From the cell containing the given text, extract its center point as (x, y) coordinate. 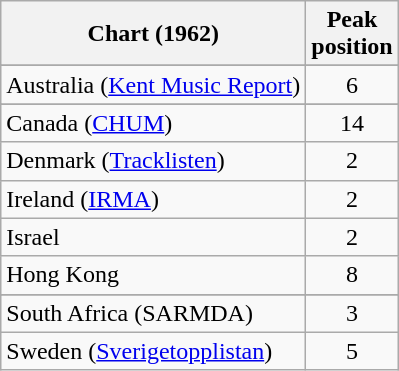
Israel (154, 237)
6 (352, 85)
8 (352, 275)
Ireland (IRMA) (154, 199)
Hong Kong (154, 275)
Denmark (Tracklisten) (154, 161)
South Africa (SARMDA) (154, 313)
3 (352, 313)
14 (352, 123)
Chart (1962) (154, 34)
Peakposition (352, 34)
Australia (Kent Music Report) (154, 85)
Canada (CHUM) (154, 123)
Sweden (Sverigetopplistan) (154, 351)
5 (352, 351)
